Extract the (X, Y) coordinate from the center of the cell holding the provided text.  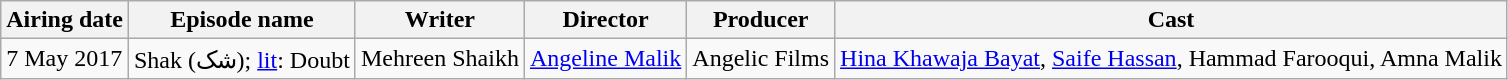
Episode name (242, 20)
7 May 2017 (65, 59)
Airing date (65, 20)
Producer (761, 20)
Angelic Films (761, 59)
Writer (440, 20)
Mehreen Shaikh (440, 59)
Director (605, 20)
Hina Khawaja Bayat, Saife Hassan, Hammad Farooqui, Amna Malik (1172, 59)
Shak (شک); lit: Doubt (242, 59)
Angeline Malik (605, 59)
Cast (1172, 20)
